Search for the cell housing the specified text and yield its [X, Y] center coordinate. 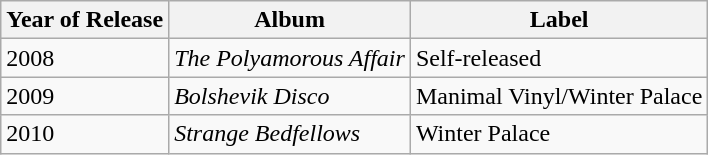
Bolshevik Disco [290, 96]
2009 [85, 96]
2008 [85, 58]
Strange Bedfellows [290, 134]
The Polyamorous Affair [290, 58]
Year of Release [85, 20]
Manimal Vinyl/Winter Palace [558, 96]
Label [558, 20]
Self-released [558, 58]
2010 [85, 134]
Winter Palace [558, 134]
Album [290, 20]
